Output the [x, y] coordinate of the center of the cell containing the given text.  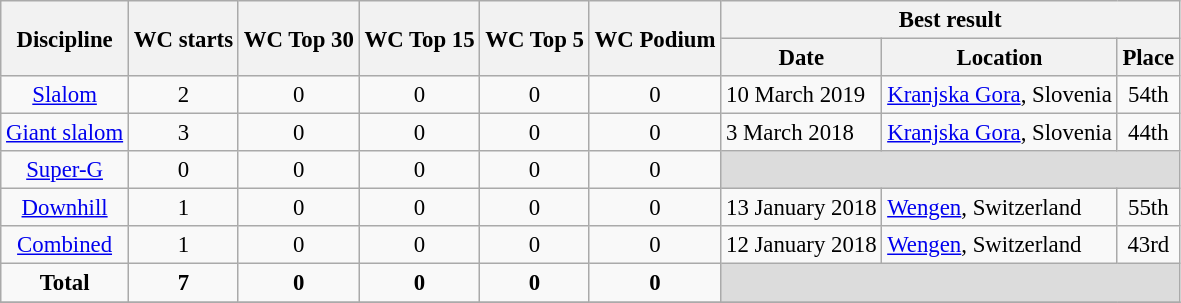
Downhill [65, 208]
13 January 2018 [802, 208]
12 January 2018 [802, 245]
WC Podium [654, 38]
WC starts [183, 38]
7 [183, 283]
Total [65, 283]
10 March 2019 [802, 95]
2 [183, 95]
WC Top 5 [534, 38]
55th [1148, 208]
WC Top 15 [420, 38]
Giant slalom [65, 133]
54th [1148, 95]
Discipline [65, 38]
Best result [950, 20]
3 March 2018 [802, 133]
44th [1148, 133]
Location [1000, 58]
Super-G [65, 170]
Date [802, 58]
Slalom [65, 95]
43rd [1148, 245]
3 [183, 133]
WC Top 30 [298, 38]
Combined [65, 245]
Place [1148, 58]
